Detect which cell encompasses the target text, then output its [x, y] center coordinate. 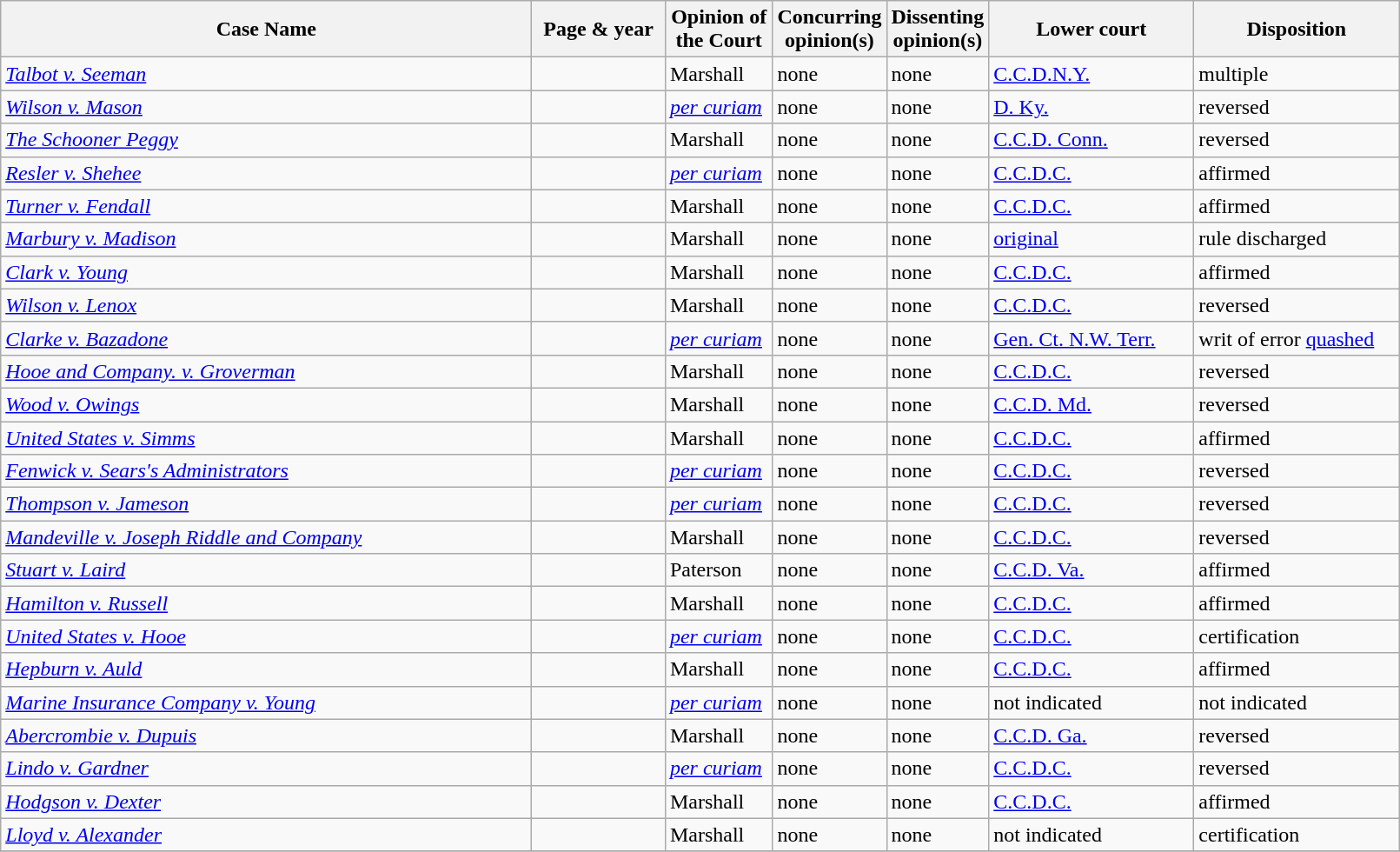
D. Ky. [1091, 107]
Clark v. Young [266, 272]
Turner v. Fendall [266, 206]
Thompson v. Jameson [266, 504]
Mandeville v. Joseph Riddle and Company [266, 537]
Wilson v. Lenox [266, 305]
Disposition [1297, 30]
Fenwick v. Sears's Administrators [266, 471]
Dissenting opinion(s) [938, 30]
C.C.D. Ga. [1091, 736]
Talbot v. Seeman [266, 74]
Lindo v. Gardner [266, 769]
Lower court [1091, 30]
C.C.D. Va. [1091, 570]
C.C.D. Md. [1091, 404]
Page & year [599, 30]
Case Name [266, 30]
The Schooner Peggy [266, 140]
Marine Insurance Company v. Young [266, 702]
Abercrombie v. Dupuis [266, 736]
Resler v. Shehee [266, 173]
Opinion of the Court [719, 30]
Paterson [719, 570]
writ of error quashed [1297, 338]
United States v. Hooe [266, 636]
Marbury v. Madison [266, 239]
Gen. Ct. N.W. Terr. [1091, 338]
Hamilton v. Russell [266, 603]
Clarke v. Bazadone [266, 338]
Hooe and Company. v. Groverman [266, 371]
Stuart v. Laird [266, 570]
Hodgson v. Dexter [266, 802]
Lloyd v. Alexander [266, 835]
C.C.D.N.Y. [1091, 74]
Concurring opinion(s) [829, 30]
C.C.D. Conn. [1091, 140]
Wood v. Owings [266, 404]
multiple [1297, 74]
rule discharged [1297, 239]
Wilson v. Mason [266, 107]
original [1091, 239]
United States v. Simms [266, 437]
Hepburn v. Auld [266, 669]
